Provide the [X, Y] coordinate of the cell's center where the given text is located.  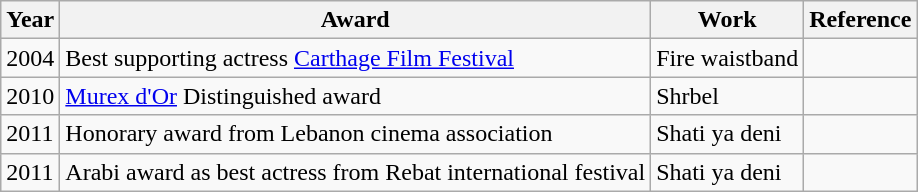
Murex d'Or Distinguished award [356, 96]
Year [30, 20]
Fire waistband [728, 58]
Arabi award as best actress from Rebat international festival [356, 172]
Work [728, 20]
Best supporting actress Carthage Film Festival [356, 58]
Award [356, 20]
Shrbel [728, 96]
Honorary award from Lebanon cinema association [356, 134]
2010 [30, 96]
Reference [860, 20]
2004 [30, 58]
